Determine the [x, y] coordinate at the center of the cell enclosing the given text.  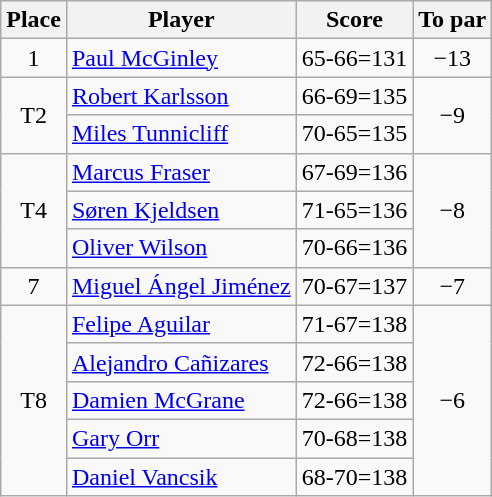
Player [181, 20]
70-66=136 [354, 248]
T8 [34, 400]
Gary Orr [181, 438]
To par [452, 20]
T4 [34, 210]
Felipe Aguilar [181, 324]
66-69=135 [354, 96]
−9 [452, 115]
Alejandro Cañizares [181, 362]
−8 [452, 210]
Marcus Fraser [181, 172]
Miles Tunnicliff [181, 134]
71-65=136 [354, 210]
70-65=135 [354, 134]
Miguel Ángel Jiménez [181, 286]
67-69=136 [354, 172]
Søren Kjeldsen [181, 210]
Place [34, 20]
Paul McGinley [181, 58]
70-68=138 [354, 438]
7 [34, 286]
71-67=138 [354, 324]
−13 [452, 58]
1 [34, 58]
Robert Karlsson [181, 96]
65-66=131 [354, 58]
Damien McGrane [181, 400]
68-70=138 [354, 477]
Daniel Vancsik [181, 477]
−6 [452, 400]
70-67=137 [354, 286]
−7 [452, 286]
T2 [34, 115]
Oliver Wilson [181, 248]
Score [354, 20]
